Locate the cell with the specified text and output its [X, Y] center coordinate. 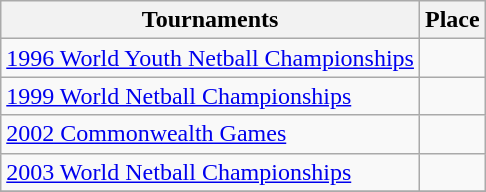
Place [452, 20]
Tournaments [210, 20]
2002 Commonwealth Games [210, 134]
2003 World Netball Championships [210, 172]
1996 World Youth Netball Championships [210, 58]
1999 World Netball Championships [210, 96]
